Detect which cell encompasses the target text, then output its [x, y] center coordinate. 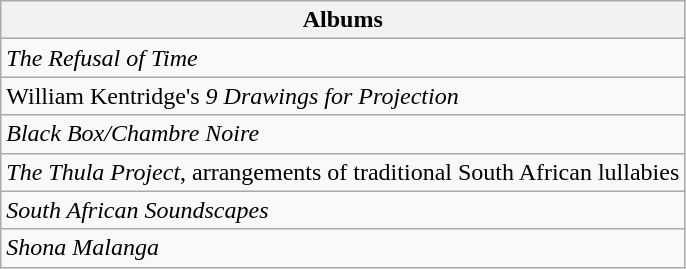
South African Soundscapes [343, 210]
William Kentridge's 9 Drawings for Projection [343, 96]
The Refusal of Time [343, 58]
Albums [343, 20]
The Thula Project, arrangements of traditional South African lullabies [343, 172]
Black Box/Chambre Noire [343, 134]
Shona Malanga [343, 248]
